Return (x, y) of the center of cell containing provided text 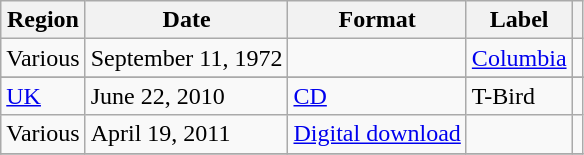
T-Bird (519, 96)
Digital download (377, 134)
June 22, 2010 (186, 96)
April 19, 2011 (186, 134)
September 11, 1972 (186, 58)
Label (519, 20)
Date (186, 20)
CD (377, 96)
UK (43, 96)
Columbia (519, 58)
Format (377, 20)
Region (43, 20)
